Detect which cell encompasses the target text, then output its [X, Y] center coordinate. 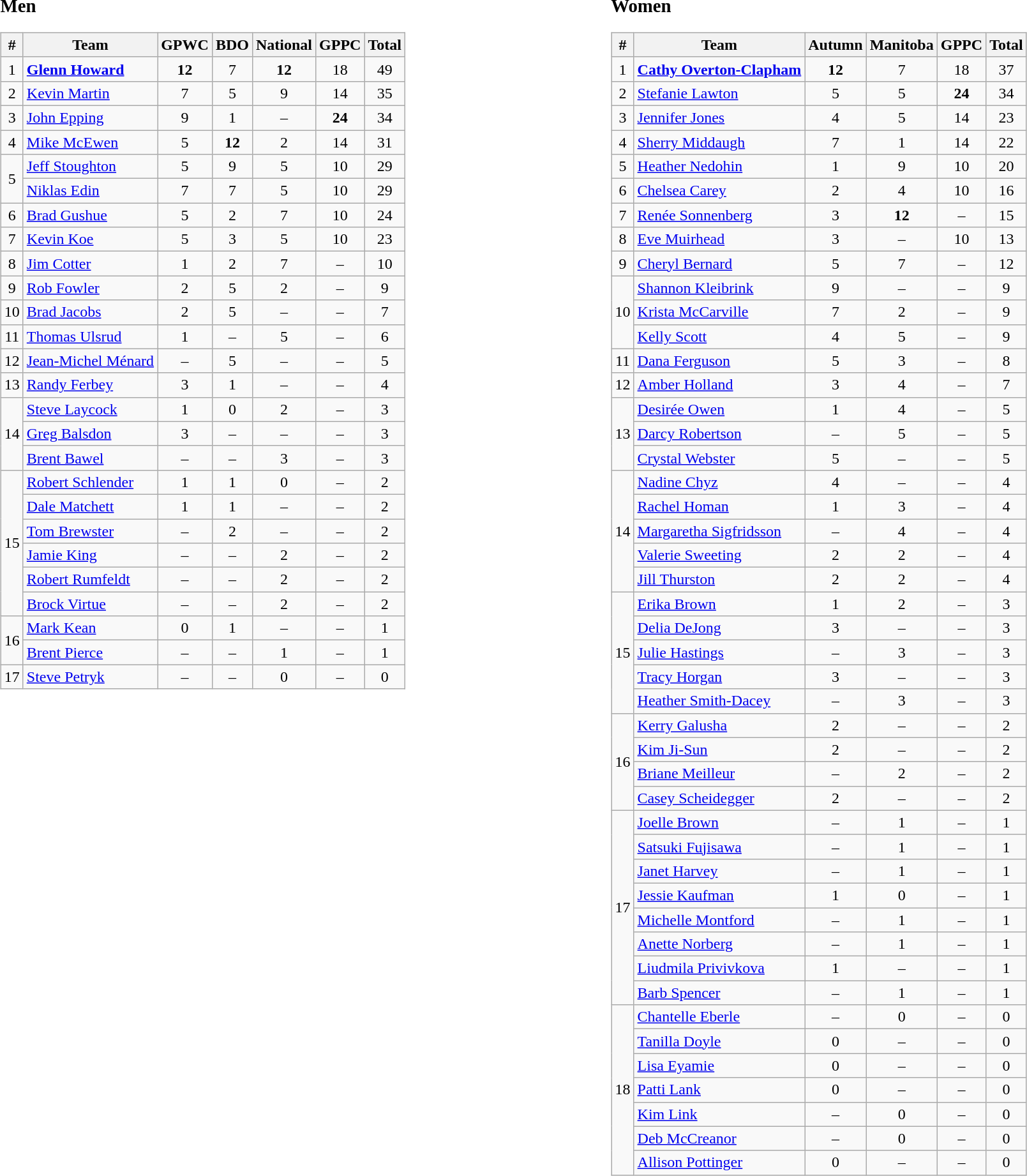
John Epping [90, 117]
Briane Meilleur [719, 774]
Jeff Stoughton [90, 167]
Shannon Kleibrink [719, 288]
Joelle Brown [719, 822]
Jean-Michel Ménard [90, 361]
Nadine Chyz [719, 482]
Kerry Galusha [719, 725]
BDO [232, 45]
Allison Pottinger [719, 1163]
31 [385, 142]
Delia DeJong [719, 628]
Kelly Scott [719, 336]
Rob Fowler [90, 288]
Niklas Edin [90, 191]
Amber Holland [719, 385]
Julie Hastings [719, 652]
Chelsea Carey [719, 191]
Kim Ji-Sun [719, 750]
Liudmila Privivkova [719, 969]
Chantelle Eberle [719, 1017]
Robert Rumfeldt [90, 580]
49 [385, 69]
Jennifer Jones [719, 117]
Renée Sonnenberg [719, 215]
Glenn Howard [90, 69]
Sherry Middaugh [719, 142]
Steve Laycock [90, 409]
20 [1007, 167]
Steve Petryk [90, 677]
Barb Spencer [719, 993]
Thomas Ulsrud [90, 336]
Jamie King [90, 555]
Tanilla Doyle [719, 1041]
35 [385, 93]
Brad Jacobs [90, 312]
Dale Matchett [90, 506]
Jim Cotter [90, 264]
Jill Thurston [719, 580]
Eve Muirhead [719, 239]
Deb McCreanor [719, 1138]
Greg Balsdon [90, 433]
Robert Schlender [90, 482]
Kevin Martin [90, 93]
Krista McCarville [719, 312]
Margaretha Sigfridsson [719, 531]
Randy Ferbey [90, 385]
Dana Ferguson [719, 361]
Heather Nedohin [719, 167]
Anette Norberg [719, 944]
GPWC [185, 45]
Stefanie Lawton [719, 93]
Erika Brown [719, 604]
National [283, 45]
Satsuki Fujisawa [719, 847]
Rachel Homan [719, 506]
Autumn [836, 45]
37 [1007, 69]
Brent Pierce [90, 652]
Heather Smith-Dacey [719, 701]
Cheryl Bernard [719, 264]
Kim Link [719, 1114]
Mike McEwen [90, 142]
Patti Lank [719, 1090]
Desirée Owen [719, 409]
22 [1007, 142]
Kevin Koe [90, 239]
Michelle Montford [719, 920]
Mark Kean [90, 628]
Tracy Horgan [719, 677]
Cathy Overton-Clapham [719, 69]
Brad Gushue [90, 215]
Jessie Kaufman [719, 895]
Tom Brewster [90, 531]
Darcy Robertson [719, 433]
Janet Harvey [719, 871]
Crystal Webster [719, 458]
Brock Virtue [90, 604]
Brent Bawel [90, 458]
Lisa Eyamie [719, 1066]
Valerie Sweeting [719, 555]
Casey Scheidegger [719, 798]
Manitoba [901, 45]
